Provide the [X, Y] coordinate of the cell's center where the given text is located.  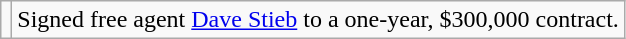
Signed free agent Dave Stieb to a one-year, $300,000 contract. [318, 20]
